Return the (X, Y) coordinate for the center point of the cell that contains the specified text.  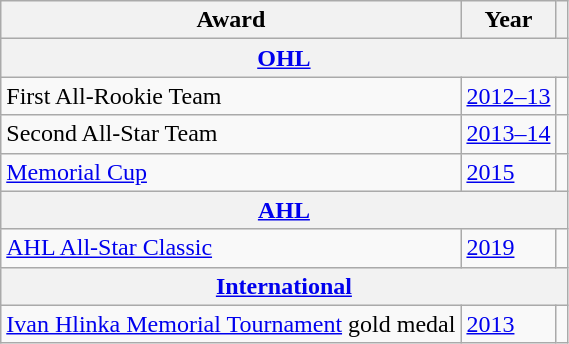
Memorial Cup (231, 172)
Year (508, 20)
2015 (508, 172)
First All-Rookie Team (231, 96)
International (284, 286)
OHL (284, 58)
AHL All-Star Classic (231, 248)
2013–14 (508, 134)
2013 (508, 324)
2012–13 (508, 96)
Ivan Hlinka Memorial Tournament gold medal (231, 324)
Award (231, 20)
AHL (284, 210)
2019 (508, 248)
Second All-Star Team (231, 134)
